Capture the cell that displays the provided text and extract its (x, y) central coordinate. 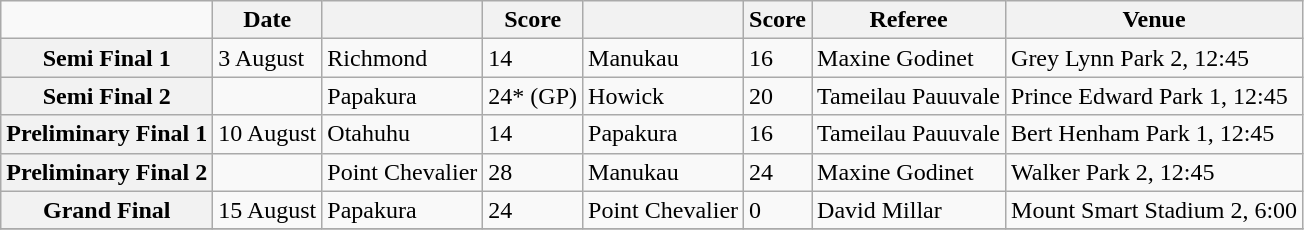
24* (GP) (533, 96)
3 August (268, 58)
Mount Smart Stadium 2, 6:00 (1154, 210)
Preliminary Final 1 (107, 134)
10 August (268, 134)
Semi Final 1 (107, 58)
Referee (909, 20)
0 (778, 210)
Bert Henham Park 1, 12:45 (1154, 134)
28 (533, 172)
Prince Edward Park 1, 12:45 (1154, 96)
Date (268, 20)
15 August (268, 210)
David Millar (909, 210)
Semi Final 2 (107, 96)
Richmond (402, 58)
Otahuhu (402, 134)
Preliminary Final 2 (107, 172)
Grey Lynn Park 2, 12:45 (1154, 58)
Howick (664, 96)
20 (778, 96)
Walker Park 2, 12:45 (1154, 172)
Venue (1154, 20)
Grand Final (107, 210)
